Scan for the cell matching the given text and deliver its (x, y) coordinate at center. 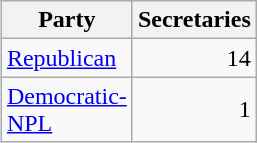
14 (194, 58)
1 (194, 110)
Democratic-NPL (66, 110)
Party (66, 20)
Secretaries (194, 20)
Republican (66, 58)
